Find where the given text appears and provide that cell's center as [X, Y] coordinate. 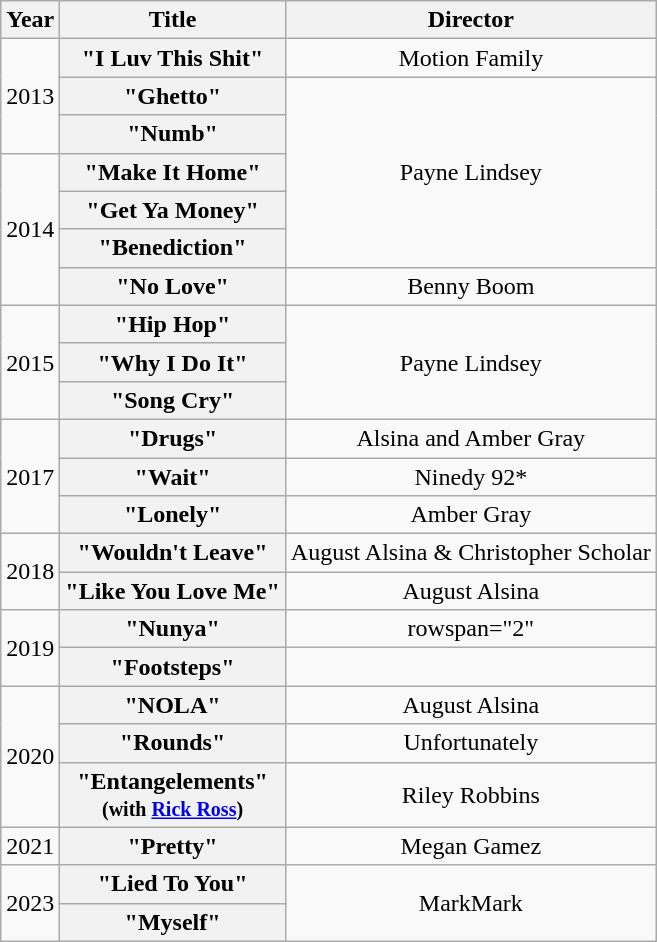
2013 [30, 96]
"Entangelements"(with Rick Ross) [172, 794]
2019 [30, 648]
Year [30, 20]
"Ghetto" [172, 96]
"Like You Love Me" [172, 591]
2021 [30, 846]
Director [470, 20]
Unfortunately [470, 743]
Title [172, 20]
MarkMark [470, 903]
Amber Gray [470, 515]
"Lonely" [172, 515]
Alsina and Amber Gray [470, 438]
"Nunya" [172, 629]
2020 [30, 756]
Ninedy 92* [470, 477]
"Rounds" [172, 743]
"Numb" [172, 134]
"No Love" [172, 286]
Riley Robbins [470, 794]
"Why I Do It" [172, 362]
rowspan="2" [470, 629]
"Myself" [172, 922]
"Wouldn't Leave" [172, 553]
Megan Gamez [470, 846]
"Lied To You" [172, 884]
"NOLA" [172, 705]
2023 [30, 903]
"Get Ya Money" [172, 210]
2015 [30, 362]
August Alsina & Christopher Scholar [470, 553]
"Make It Home" [172, 172]
"Pretty" [172, 846]
"Hip Hop" [172, 324]
"Benediction" [172, 248]
2018 [30, 572]
"Song Cry" [172, 400]
Motion Family [470, 58]
2014 [30, 229]
"Footsteps" [172, 667]
"Wait" [172, 477]
2017 [30, 476]
"Drugs" [172, 438]
"I Luv This Shit" [172, 58]
Benny Boom [470, 286]
